Output the [x, y] coordinate of the center of the cell containing the given text.  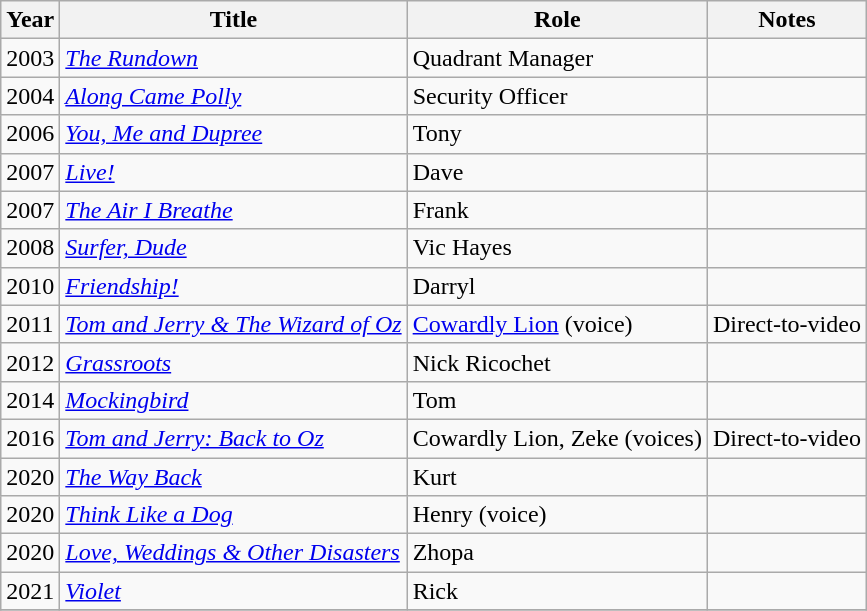
Kurt [557, 477]
2008 [30, 248]
Quadrant Manager [557, 58]
Frank [557, 210]
Nick Ricochet [557, 362]
Tony [557, 134]
Notes [786, 20]
Violet [234, 591]
Rick [557, 591]
Tom and Jerry & The Wizard of Oz [234, 324]
2014 [30, 400]
The Rundown [234, 58]
Darryl [557, 286]
Vic Hayes [557, 248]
You, Me and Dupree [234, 134]
The Way Back [234, 477]
Cowardly Lion (voice) [557, 324]
Henry (voice) [557, 515]
2010 [30, 286]
Friendship! [234, 286]
Tom [557, 400]
Tom and Jerry: Back to Oz [234, 438]
Grassroots [234, 362]
Think Like a Dog [234, 515]
Year [30, 20]
2004 [30, 96]
2003 [30, 58]
Love, Weddings & Other Disasters [234, 553]
2016 [30, 438]
Dave [557, 172]
2012 [30, 362]
Mockingbird [234, 400]
2021 [30, 591]
Title [234, 20]
Cowardly Lion, Zeke (voices) [557, 438]
Role [557, 20]
Surfer, Dude [234, 248]
Zhopa [557, 553]
2006 [30, 134]
Security Officer [557, 96]
Live! [234, 172]
2011 [30, 324]
The Air I Breathe [234, 210]
Along Came Polly [234, 96]
